Locate the cell with the specified text and output its (x, y) center coordinate. 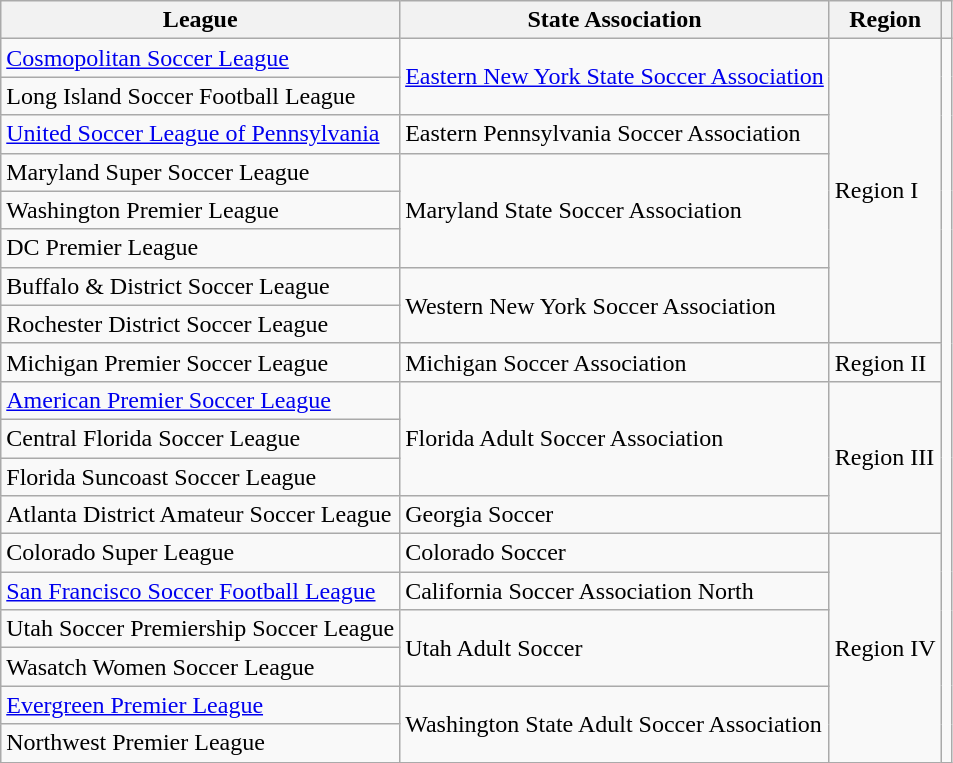
Washington State Adult Soccer Association (615, 724)
Region III (885, 457)
DC Premier League (200, 248)
Utah Soccer Premiership Soccer League (200, 629)
Maryland Super Soccer League (200, 172)
Region II (885, 362)
Michigan Premier Soccer League (200, 362)
Utah Adult Soccer (615, 648)
League (200, 20)
Central Florida Soccer League (200, 438)
Cosmopolitan Soccer League (200, 58)
Wasatch Women Soccer League (200, 667)
United Soccer League of Pennsylvania (200, 134)
Florida Suncoast Soccer League (200, 477)
Maryland State Soccer Association (615, 210)
Michigan Soccer Association (615, 362)
Region I (885, 191)
California Soccer Association North (615, 591)
Region (885, 20)
Florida Adult Soccer Association (615, 438)
Western New York Soccer Association (615, 305)
Buffalo & District Soccer League (200, 286)
Atlanta District Amateur Soccer League (200, 515)
State Association (615, 20)
Georgia Soccer (615, 515)
Colorado Soccer (615, 553)
American Premier Soccer League (200, 400)
Colorado Super League (200, 553)
Eastern Pennsylvania Soccer Association (615, 134)
Evergreen Premier League (200, 705)
Region IV (885, 648)
Long Island Soccer Football League (200, 96)
Rochester District Soccer League (200, 324)
San Francisco Soccer Football League (200, 591)
Eastern New York State Soccer Association (615, 77)
Northwest Premier League (200, 743)
Washington Premier League (200, 210)
